Return [X, Y] of the center of cell containing provided text 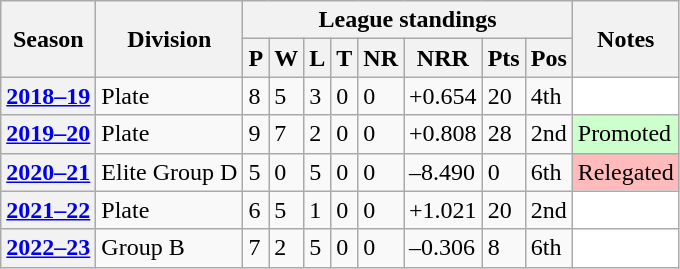
Promoted [626, 134]
Season [48, 39]
+0.654 [444, 96]
–0.306 [444, 248]
Pts [504, 58]
NRR [444, 58]
2021–22 [48, 210]
Relegated [626, 172]
NR [381, 58]
–8.490 [444, 172]
L [318, 58]
T [344, 58]
Pos [548, 58]
2022–23 [48, 248]
Elite Group D [170, 172]
Division [170, 39]
28 [504, 134]
League standings [408, 20]
+0.808 [444, 134]
W [286, 58]
2018–19 [48, 96]
6 [256, 210]
1 [318, 210]
9 [256, 134]
Group B [170, 248]
3 [318, 96]
2020–21 [48, 172]
+1.021 [444, 210]
P [256, 58]
4th [548, 96]
Notes [626, 39]
2019–20 [48, 134]
